Return (x, y) of the center of cell containing provided text 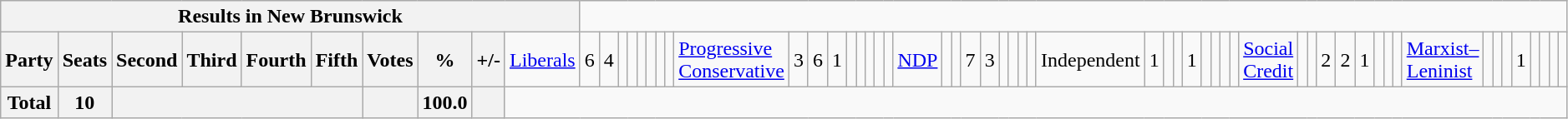
100.0 (444, 102)
Total (29, 102)
Third (212, 60)
Progressive Conservative (732, 60)
Fourth (276, 60)
+/- (488, 60)
Independent (1090, 60)
Liberals (542, 60)
Results in New Brunswick (291, 17)
7 (971, 60)
10 (84, 102)
% (444, 60)
NDP (917, 60)
Seats (84, 60)
4 (608, 60)
Party (29, 60)
Social Credit (1268, 60)
Marxist–Leninist (1443, 60)
Votes (390, 60)
Fifth (337, 60)
Second (147, 60)
